Locate the cell with the specified text and output its (X, Y) center coordinate. 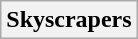
Skyscrapers (69, 20)
